Provide the [X, Y] coordinate of the cell's center where the given text is located.  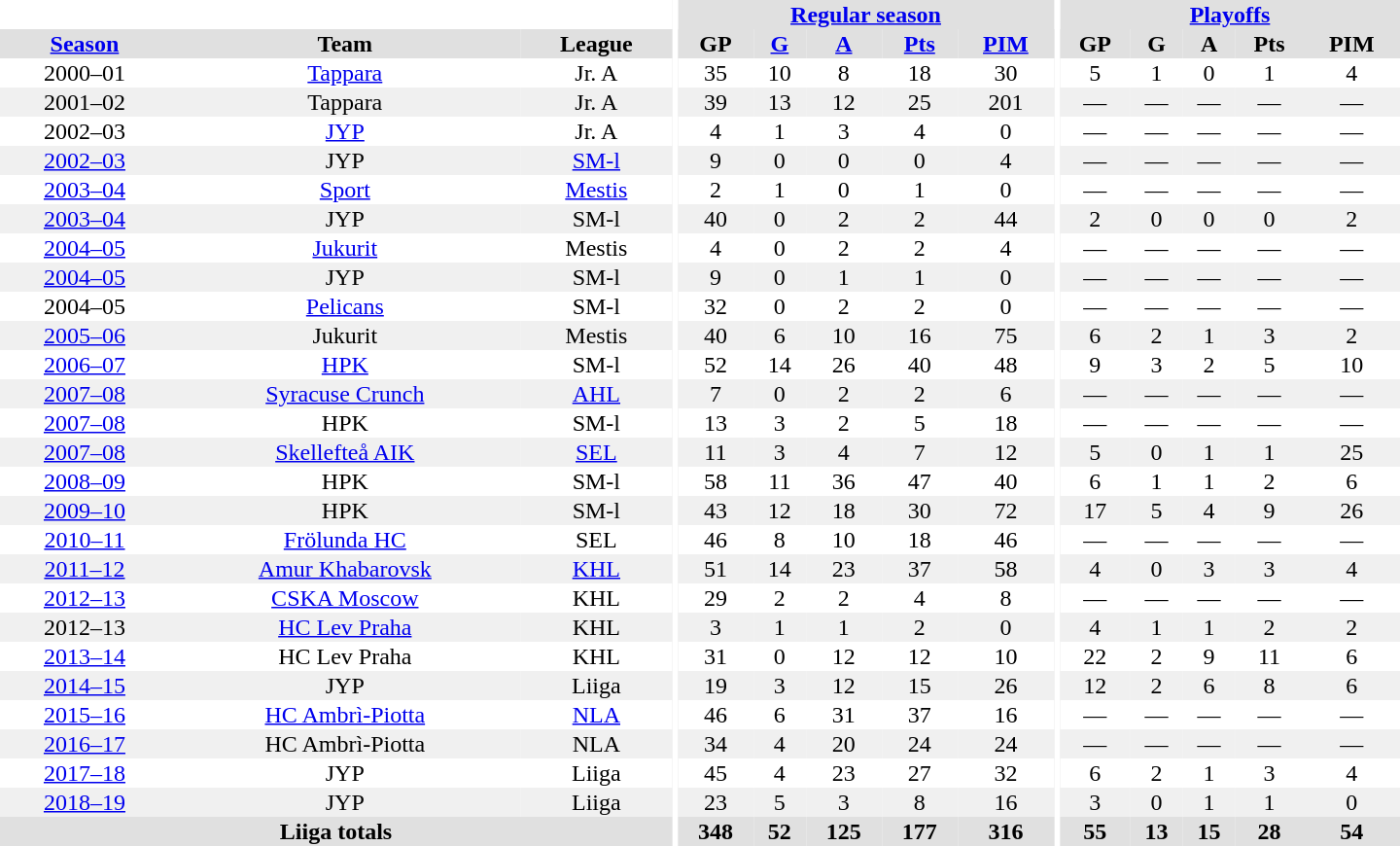
2018–19 [85, 802]
43 [716, 511]
2006–07 [85, 365]
2010–11 [85, 540]
19 [716, 686]
Syracuse Crunch [345, 394]
44 [1005, 219]
Skellefteå AIK [345, 452]
2001–02 [85, 102]
Amur Khabarovsk [345, 569]
75 [1005, 335]
39 [716, 102]
55 [1095, 831]
28 [1270, 831]
2017–18 [85, 773]
2011–12 [85, 569]
Season [85, 44]
Playoffs [1230, 15]
29 [716, 598]
45 [716, 773]
Regular season [865, 15]
22 [1095, 656]
Liiga totals [336, 831]
20 [844, 744]
348 [716, 831]
2000–01 [85, 73]
2015–16 [85, 715]
35 [716, 73]
League [597, 44]
201 [1005, 102]
125 [844, 831]
2008–09 [85, 481]
2005–06 [85, 335]
2016–17 [85, 744]
AHL [597, 394]
Frölunda HC [345, 540]
2013–14 [85, 656]
2014–15 [85, 686]
27 [920, 773]
54 [1351, 831]
47 [920, 481]
Sport [345, 190]
51 [716, 569]
177 [920, 831]
34 [716, 744]
72 [1005, 511]
316 [1005, 831]
36 [844, 481]
17 [1095, 511]
CSKA Moscow [345, 598]
Pelicans [345, 306]
2009–10 [85, 511]
48 [1005, 365]
Team [345, 44]
